Scan for the cell matching the given text and deliver its (X, Y) coordinate at center. 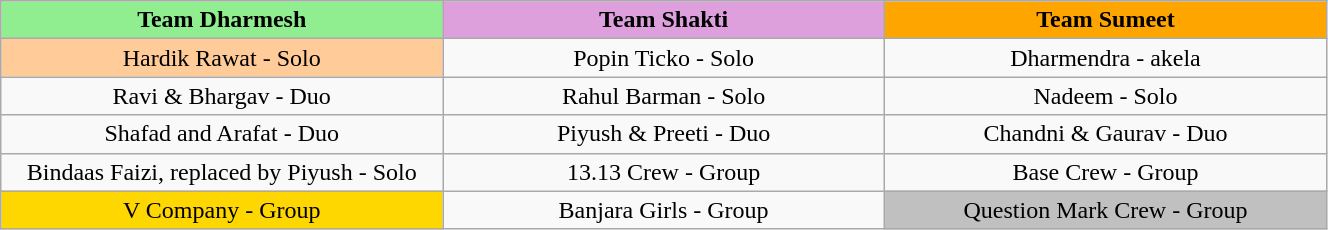
Shafad and Arafat - Duo (222, 134)
13.13 Crew - Group (664, 172)
Piyush & Preeti - Duo (664, 134)
Rahul Barman - Solo (664, 96)
Chandni & Gaurav - Duo (1106, 134)
Question Mark Crew - Group (1106, 210)
Banjara Girls - Group (664, 210)
Team Dharmesh (222, 20)
Nadeem - Solo (1106, 96)
Hardik Rawat - Solo (222, 58)
Base Crew - Group (1106, 172)
Dharmendra - akela (1106, 58)
V Company - Group (222, 210)
Team Sumeet (1106, 20)
Bindaas Faizi, replaced by Piyush - Solo (222, 172)
Popin Ticko - Solo (664, 58)
Team Shakti (664, 20)
Ravi & Bhargav - Duo (222, 96)
